Detect which cell encompasses the target text, then output its (x, y) center coordinate. 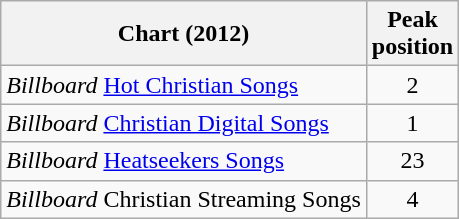
2 (412, 85)
Chart (2012) (184, 34)
1 (412, 123)
Billboard Christian Digital Songs (184, 123)
4 (412, 199)
Billboard Heatseekers Songs (184, 161)
Billboard Christian Streaming Songs (184, 199)
Peakposition (412, 34)
23 (412, 161)
Billboard Hot Christian Songs (184, 85)
